Return the (X, Y) coordinate for the center point of the cell that contains the specified text.  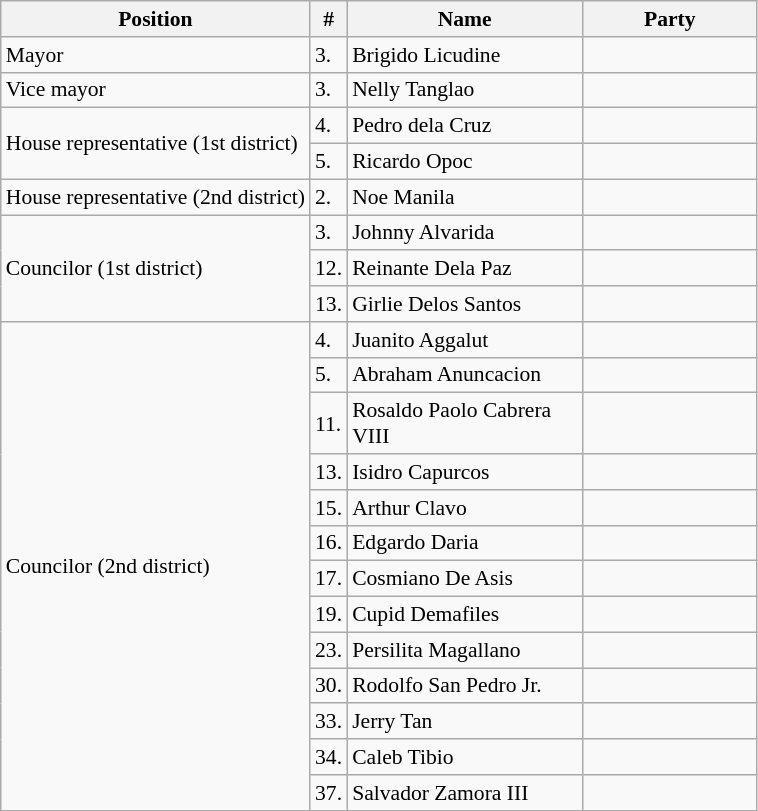
Position (156, 19)
Name (464, 19)
Juanito Aggalut (464, 340)
11. (328, 424)
Noe Manila (464, 197)
17. (328, 579)
Caleb Tibio (464, 757)
Reinante Dela Paz (464, 269)
Rosaldo Paolo Cabrera VIII (464, 424)
House representative (1st district) (156, 144)
19. (328, 615)
Pedro dela Cruz (464, 126)
House representative (2nd district) (156, 197)
33. (328, 722)
37. (328, 793)
Cupid Demafiles (464, 615)
Councilor (1st district) (156, 268)
15. (328, 508)
Johnny Alvarida (464, 233)
Salvador Zamora III (464, 793)
30. (328, 686)
Councilor (2nd district) (156, 566)
Edgardo Daria (464, 543)
2. (328, 197)
Vice mayor (156, 90)
23. (328, 650)
Abraham Anuncacion (464, 375)
Party (670, 19)
Brigido Licudine (464, 55)
Isidro Capurcos (464, 472)
Persilita Magallano (464, 650)
Rodolfo San Pedro Jr. (464, 686)
34. (328, 757)
Girlie Delos Santos (464, 304)
Ricardo Opoc (464, 162)
Jerry Tan (464, 722)
16. (328, 543)
Nelly Tanglao (464, 90)
Mayor (156, 55)
12. (328, 269)
Arthur Clavo (464, 508)
# (328, 19)
Cosmiano De Asis (464, 579)
